For the text-containing cell, return its midpoint in (x, y) coordinate format. 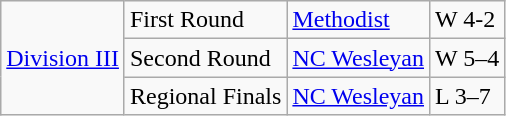
Methodist (358, 20)
W 4-2 (468, 20)
First Round (205, 20)
Division III (63, 58)
W 5–4 (468, 58)
L 3–7 (468, 96)
Second Round (205, 58)
Regional Finals (205, 96)
